Output the (x, y) coordinate of the center of the cell containing the given text.  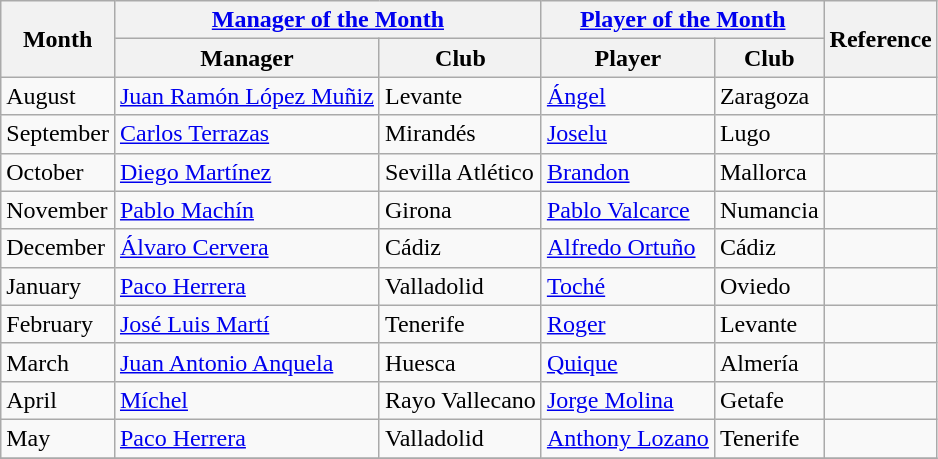
Player of the Month (682, 20)
March (58, 362)
Month (58, 39)
Alfredo Ortuño (628, 248)
Huesca (460, 362)
Rayo Vallecano (460, 400)
Joselu (628, 134)
Ángel (628, 96)
February (58, 324)
Roger (628, 324)
Juan Ramón López Muñiz (246, 96)
November (58, 210)
Anthony Lozano (628, 438)
Jorge Molina (628, 400)
Zaragoza (769, 96)
Toché (628, 286)
January (58, 286)
September (58, 134)
Diego Martínez (246, 172)
Manager (246, 58)
Girona (460, 210)
Quique (628, 362)
Oviedo (769, 286)
Álvaro Cervera (246, 248)
Carlos Terrazas (246, 134)
Player (628, 58)
José Luis Martí (246, 324)
Getafe (769, 400)
Brandon (628, 172)
Pablo Machín (246, 210)
Almería (769, 362)
April (58, 400)
Mirandés (460, 134)
December (58, 248)
August (58, 96)
Manager of the Month (328, 20)
Sevilla Atlético (460, 172)
Reference (880, 39)
Numancia (769, 210)
Míchel (246, 400)
Mallorca (769, 172)
October (58, 172)
May (58, 438)
Lugo (769, 134)
Juan Antonio Anquela (246, 362)
Pablo Valcarce (628, 210)
